Locate the cell with the specified text and output its [x, y] center coordinate. 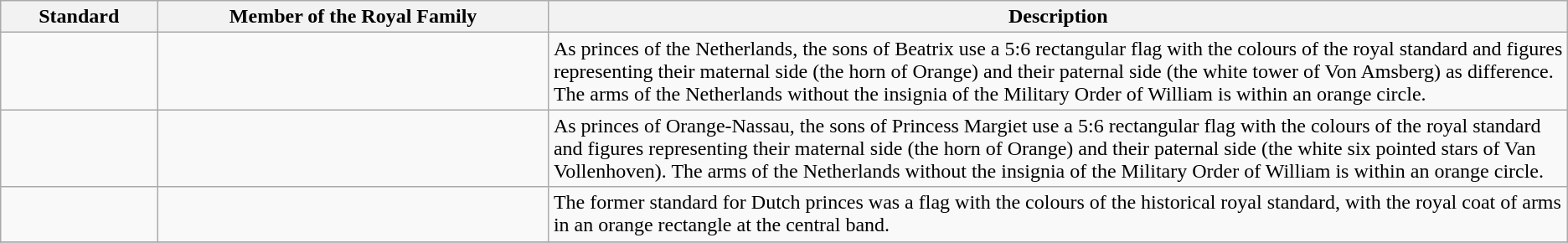
Description [1058, 17]
Member of the Royal Family [353, 17]
Standard [79, 17]
